Detect which cell encompasses the target text, then output its [X, Y] center coordinate. 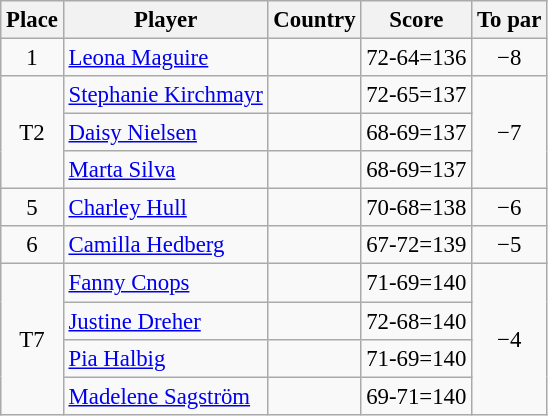
6 [32, 245]
T2 [32, 132]
−5 [510, 245]
Pia Halbig [166, 358]
To par [510, 20]
−4 [510, 339]
Camilla Hedberg [166, 245]
67-72=139 [416, 245]
Madelene Sagström [166, 396]
Charley Hull [166, 208]
72-65=137 [416, 95]
Daisy Nielsen [166, 133]
Player [166, 20]
72-68=140 [416, 321]
Stephanie Kirchmayr [166, 95]
T7 [32, 339]
Leona Maguire [166, 58]
Place [32, 20]
Justine Dreher [166, 321]
70-68=138 [416, 208]
69-71=140 [416, 396]
−6 [510, 208]
Fanny Cnops [166, 283]
Score [416, 20]
−8 [510, 58]
5 [32, 208]
Country [314, 20]
1 [32, 58]
−7 [510, 132]
72-64=136 [416, 58]
Marta Silva [166, 170]
